Return (x, y) of the center of cell containing provided text 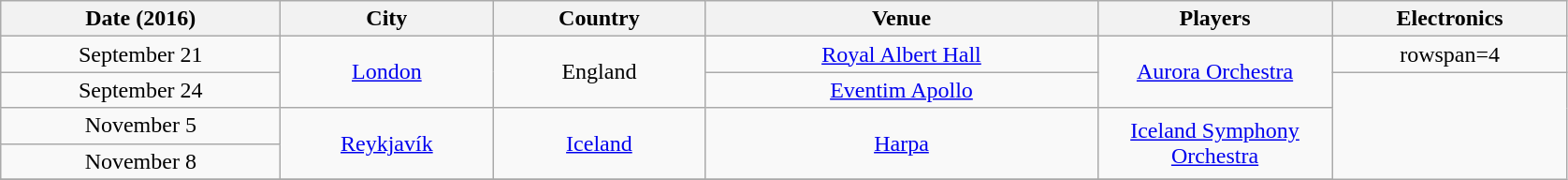
England (599, 72)
November 8 (140, 161)
Royal Albert Hall (902, 54)
Iceland (599, 143)
rowspan=4 (1450, 54)
Venue (902, 19)
Electronics (1450, 19)
Harpa (902, 143)
Iceland Symphony Orchestra (1214, 143)
City (387, 19)
Reykjavík (387, 143)
September 21 (140, 54)
November 5 (140, 126)
London (387, 72)
Country (599, 19)
Players (1214, 19)
Date (2016) (140, 19)
Eventim Apollo (902, 90)
September 24 (140, 90)
Aurora Orchestra (1214, 72)
